Scan for the cell matching the given text and deliver its [X, Y] coordinate at center. 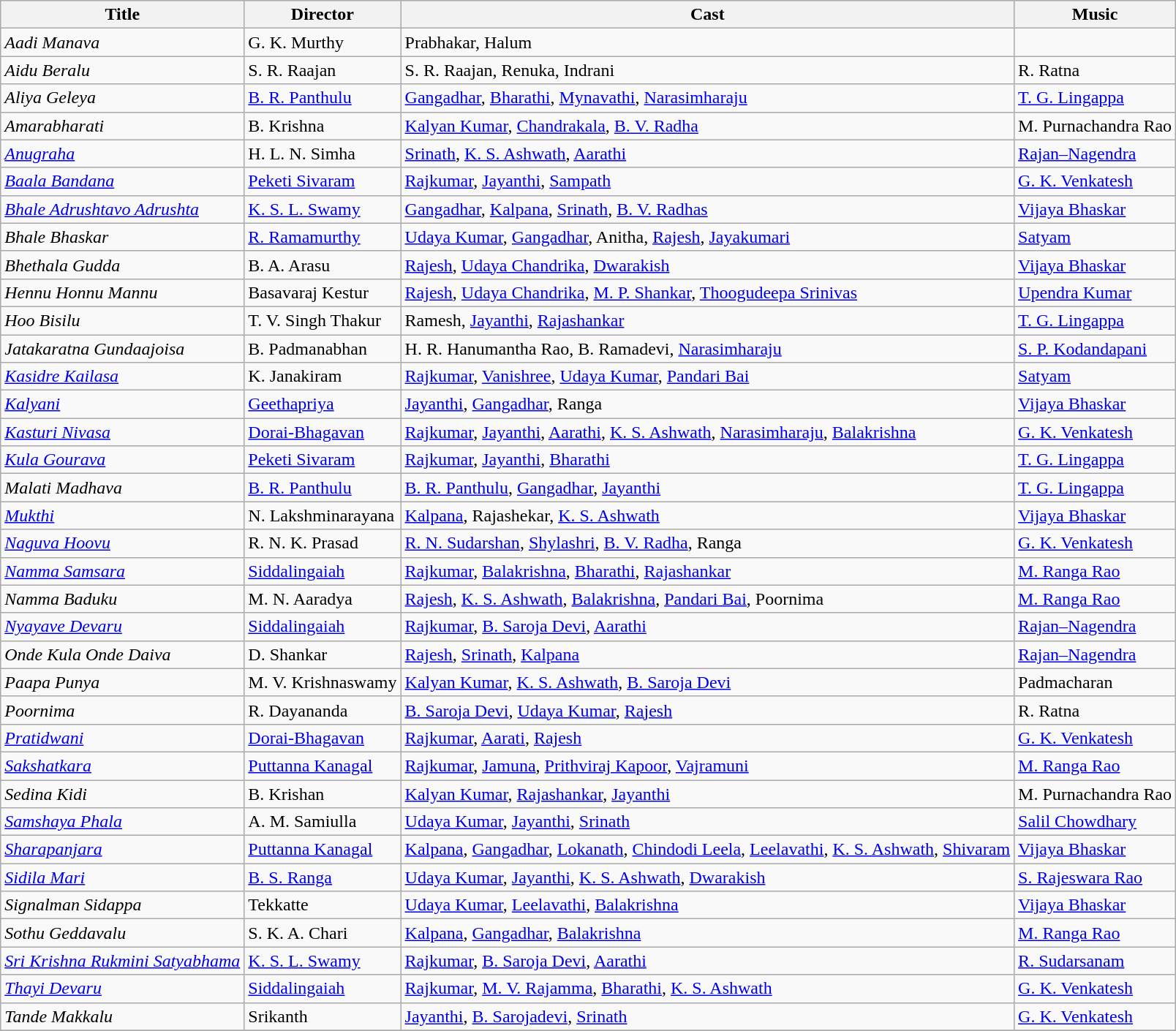
B. Saroja Devi, Udaya Kumar, Rajesh [708, 710]
Aadi Manava [123, 42]
Signalman Sidappa [123, 905]
S. Rajeswara Rao [1096, 877]
Aliya Geleya [123, 98]
Kalyan Kumar, Rajashankar, Jayanthi [708, 793]
Sri Krishna Rukmini Satyabhama [123, 961]
Upendra Kumar [1096, 292]
N. Lakshminarayana [323, 515]
Kalyani [123, 404]
Sothu Geddavalu [123, 933]
Nyayave Devaru [123, 627]
Bhale Bhaskar [123, 237]
Udaya Kumar, Gangadhar, Anitha, Rajesh, Jayakumari [708, 237]
Jayanthi, B. Sarojadevi, Srinath [708, 1016]
Mukthi [123, 515]
Rajkumar, Jamuna, Prithviraj Kapoor, Vajramuni [708, 766]
Padmacharan [1096, 682]
H. R. Hanumantha Rao, B. Ramadevi, Narasimharaju [708, 349]
Srikanth [323, 1016]
R. N. Sudarshan, Shylashri, B. V. Radha, Ranga [708, 543]
R. N. K. Prasad [323, 543]
B. Padmanabhan [323, 349]
H. L. N. Simha [323, 154]
R. Ramamurthy [323, 237]
Amarabharati [123, 126]
B. Krishan [323, 793]
Music [1096, 15]
Samshaya Phala [123, 822]
Namma Baduku [123, 599]
Sidila Mari [123, 877]
Poornima [123, 710]
Basavaraj Kestur [323, 292]
Onde Kula Onde Daiva [123, 654]
Kasturi Nivasa [123, 432]
Gangadhar, Bharathi, Mynavathi, Narasimharaju [708, 98]
Namma Samsara [123, 571]
Tande Makkalu [123, 1016]
Bhethala Gudda [123, 265]
Geethapriya [323, 404]
S. P. Kodandapani [1096, 349]
Rajesh, Udaya Chandrika, M. P. Shankar, Thoogudeepa Srinivas [708, 292]
R. Sudarsanam [1096, 961]
M. N. Aaradya [323, 599]
Aidu Beralu [123, 70]
M. V. Krishnaswamy [323, 682]
B. A. Arasu [323, 265]
G. K. Murthy [323, 42]
Rajesh, K. S. Ashwath, Balakrishna, Pandari Bai, Poornima [708, 599]
Jayanthi, Gangadhar, Ranga [708, 404]
Tekkatte [323, 905]
Kalpana, Gangadhar, Balakrishna [708, 933]
Rajesh, Srinath, Kalpana [708, 654]
S. R. Raajan [323, 70]
Naguva Hoovu [123, 543]
Rajkumar, Balakrishna, Bharathi, Rajashankar [708, 571]
Cast [708, 15]
Sharapanjara [123, 850]
Director [323, 15]
T. V. Singh Thakur [323, 320]
Rajkumar, Jayanthi, Aarathi, K. S. Ashwath, Narasimharaju, Balakrishna [708, 432]
Thayi Devaru [123, 989]
R. Dayananda [323, 710]
Kalyan Kumar, K. S. Ashwath, B. Saroja Devi [708, 682]
Rajkumar, Vanishree, Udaya Kumar, Pandari Bai [708, 377]
Rajkumar, Jayanthi, Sampath [708, 181]
Hoo Bisilu [123, 320]
Hennu Honnu Mannu [123, 292]
Kalpana, Gangadhar, Lokanath, Chindodi Leela, Leelavathi, K. S. Ashwath, Shivaram [708, 850]
Kalyan Kumar, Chandrakala, B. V. Radha [708, 126]
Rajkumar, M. V. Rajamma, Bharathi, K. S. Ashwath [708, 989]
B. Krishna [323, 126]
Udaya Kumar, Jayanthi, K. S. Ashwath, Dwarakish [708, 877]
Ramesh, Jayanthi, Rajashankar [708, 320]
Anugraha [123, 154]
Paapa Punya [123, 682]
Gangadhar, Kalpana, Srinath, B. V. Radhas [708, 209]
Baala Bandana [123, 181]
Rajkumar, Jayanthi, Bharathi [708, 460]
Pratidwani [123, 738]
Kalpana, Rajashekar, K. S. Ashwath [708, 515]
Udaya Kumar, Jayanthi, Srinath [708, 822]
Title [123, 15]
Bhale Adrushtavo Adrushta [123, 209]
A. M. Samiulla [323, 822]
S. R. Raajan, Renuka, Indrani [708, 70]
Prabhakar, Halum [708, 42]
Sedina Kidi [123, 793]
K. Janakiram [323, 377]
Srinath, K. S. Ashwath, Aarathi [708, 154]
Rajesh, Udaya Chandrika, Dwarakish [708, 265]
Sakshatkara [123, 766]
B. S. Ranga [323, 877]
D. Shankar [323, 654]
Jatakaratna Gundaajoisa [123, 349]
Malati Madhava [123, 488]
Kula Gourava [123, 460]
Salil Chowdhary [1096, 822]
B. R. Panthulu, Gangadhar, Jayanthi [708, 488]
Kasidre Kailasa [123, 377]
Udaya Kumar, Leelavathi, Balakrishna [708, 905]
Rajkumar, Aarati, Rajesh [708, 738]
S. K. A. Chari [323, 933]
